Determine the [X, Y] coordinate at the center of the cell enclosing the given text.  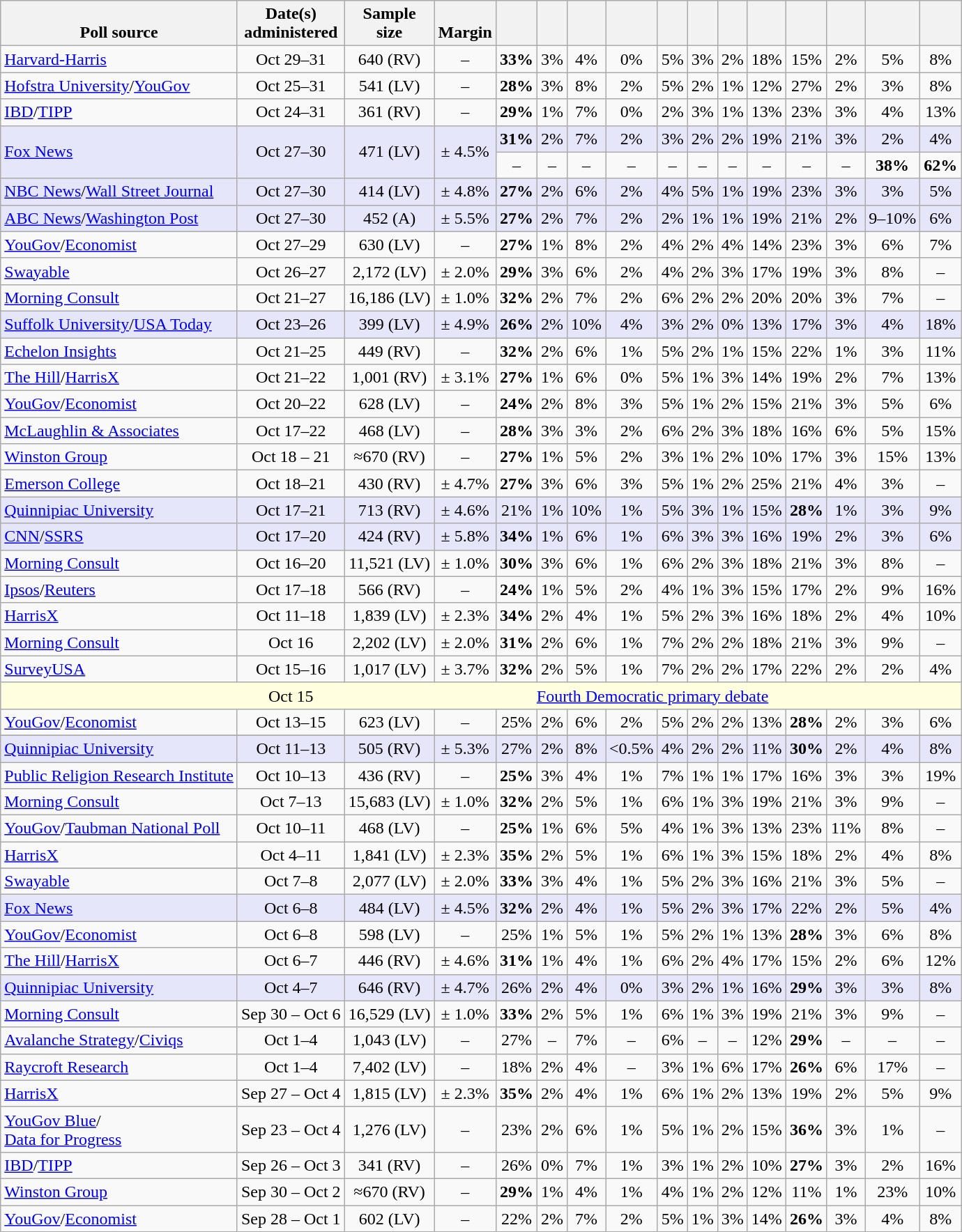
Sep 23 – Oct 4 [291, 1129]
Oct 16 [291, 642]
38% [892, 165]
NBC News/Wall Street Journal [119, 192]
Echelon Insights [119, 351]
Oct 16–20 [291, 563]
Avalanche Strategy/Civiqs [119, 1040]
399 (LV) [389, 324]
484 (LV) [389, 908]
2,077 (LV) [389, 881]
449 (RV) [389, 351]
Oct 23–26 [291, 324]
Date(s)administered [291, 24]
446 (RV) [389, 961]
± 4.8% [465, 192]
16,529 (LV) [389, 1014]
Suffolk University/USA Today [119, 324]
Sep 30 – Oct 2 [291, 1192]
± 5.5% [465, 218]
Emerson College [119, 484]
623 (LV) [389, 722]
Oct 4–11 [291, 855]
ABC News/Washington Post [119, 218]
11,521 (LV) [389, 563]
436 (RV) [389, 776]
Public Religion Research Institute [119, 776]
646 (RV) [389, 987]
± 3.7% [465, 669]
1,001 (RV) [389, 378]
Oct 13–15 [291, 722]
Sep 30 – Oct 6 [291, 1014]
± 4.9% [465, 324]
628 (LV) [389, 404]
602 (LV) [389, 1219]
Oct 7–8 [291, 881]
CNN/SSRS [119, 537]
Oct 18 – 21 [291, 457]
7,402 (LV) [389, 1067]
Oct 18–21 [291, 484]
Poll source [119, 24]
424 (RV) [389, 537]
505 (RV) [389, 748]
Oct 17–18 [291, 590]
Oct 29–31 [291, 59]
Oct 4–7 [291, 987]
± 3.1% [465, 378]
16,186 (LV) [389, 298]
SurveyUSA [119, 669]
Oct 27–29 [291, 245]
Oct 20–22 [291, 404]
1,017 (LV) [389, 669]
Sep 28 – Oct 1 [291, 1219]
Oct 17–22 [291, 431]
1,815 (LV) [389, 1093]
± 5.8% [465, 537]
Oct 10–11 [291, 829]
Oct 11–18 [291, 616]
Harvard-Harris [119, 59]
Oct 26–27 [291, 271]
McLaughlin & Associates [119, 431]
Raycroft Research [119, 1067]
1,839 (LV) [389, 616]
414 (LV) [389, 192]
Margin [465, 24]
2,172 (LV) [389, 271]
<0.5% [632, 748]
541 (LV) [389, 86]
Sep 26 – Oct 3 [291, 1165]
± 5.3% [465, 748]
Fourth Democratic primary debate [652, 695]
341 (RV) [389, 1165]
Oct 21–27 [291, 298]
713 (RV) [389, 510]
598 (LV) [389, 934]
Oct 11–13 [291, 748]
Oct 7–13 [291, 802]
1,276 (LV) [389, 1129]
471 (LV) [389, 152]
Ipsos/Reuters [119, 590]
Hofstra University/YouGov [119, 86]
Oct 21–22 [291, 378]
566 (RV) [389, 590]
452 (A) [389, 218]
Samplesize [389, 24]
YouGov/Taubman National Poll [119, 829]
Oct 25–31 [291, 86]
Oct 17–21 [291, 510]
2,202 (LV) [389, 642]
Oct 10–13 [291, 776]
640 (RV) [389, 59]
YouGov Blue/Data for Progress [119, 1129]
36% [806, 1129]
15,683 (LV) [389, 802]
630 (LV) [389, 245]
Oct 24–31 [291, 112]
62% [941, 165]
361 (RV) [389, 112]
9–10% [892, 218]
Sep 27 – Oct 4 [291, 1093]
430 (RV) [389, 484]
Oct 21–25 [291, 351]
Oct 15 [291, 695]
1,043 (LV) [389, 1040]
Oct 15–16 [291, 669]
Oct 17–20 [291, 537]
1,841 (LV) [389, 855]
Oct 6–7 [291, 961]
